Return the (X, Y) coordinate for the center point of the cell that contains the specified text.  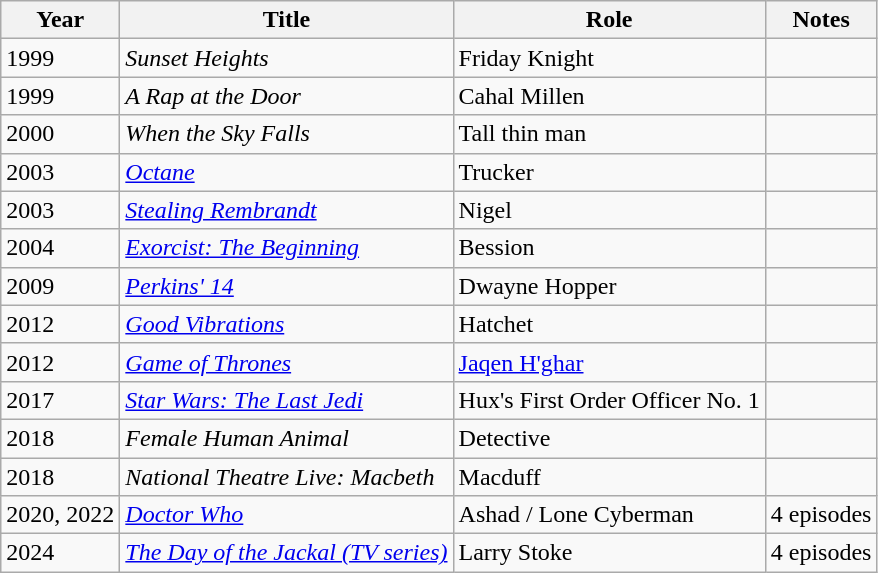
Nigel (609, 210)
Hatchet (609, 324)
Exorcist: The Beginning (286, 248)
Title (286, 20)
Trucker (609, 172)
Year (60, 20)
Doctor Who (286, 515)
Larry Stoke (609, 553)
2024 (60, 553)
Female Human Animal (286, 438)
Bession (609, 248)
2017 (60, 400)
Cahal Millen (609, 96)
Star Wars: The Last Jedi (286, 400)
2000 (60, 134)
Role (609, 20)
2004 (60, 248)
Detective (609, 438)
2009 (60, 286)
Friday Knight (609, 58)
Stealing Rembrandt (286, 210)
When the Sky Falls (286, 134)
Macduff (609, 477)
Notes (821, 20)
Perkins' 14 (286, 286)
Sunset Heights (286, 58)
The Day of the Jackal (TV series) (286, 553)
Jaqen H'ghar (609, 362)
Good Vibrations (286, 324)
2020, 2022 (60, 515)
National Theatre Live: Macbeth (286, 477)
Ashad / Lone Cyberman (609, 515)
Tall thin man (609, 134)
Game of Thrones (286, 362)
Octane (286, 172)
Dwayne Hopper (609, 286)
Hux's First Order Officer No. 1 (609, 400)
A Rap at the Door (286, 96)
